Locate the cell with the specified text and output its (X, Y) center coordinate. 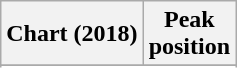
Peakposition (189, 34)
Chart (2018) (72, 34)
